From the cell containing the given text, extract its center point as (X, Y) coordinate. 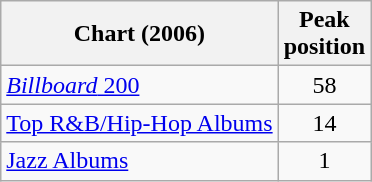
58 (324, 85)
14 (324, 123)
Chart (2006) (140, 34)
Top R&B/Hip-Hop Albums (140, 123)
Peakposition (324, 34)
1 (324, 161)
Jazz Albums (140, 161)
Billboard 200 (140, 85)
